Capture the cell that displays the provided text and extract its [X, Y] central coordinate. 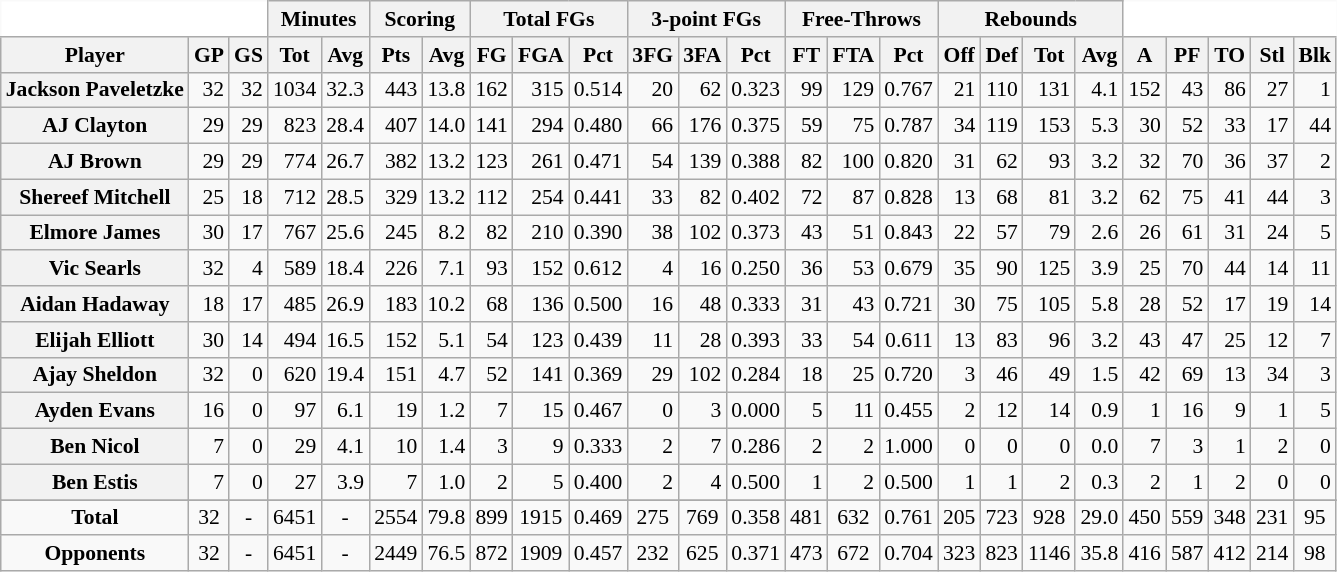
153 [1049, 126]
FTA [854, 55]
210 [541, 233]
10.2 [446, 304]
Ayden Evans [95, 411]
416 [1144, 554]
0.3 [1099, 482]
Elmore James [95, 233]
Elijah Elliott [95, 340]
1.4 [446, 447]
139 [702, 162]
0.393 [756, 340]
Scoring [420, 19]
90 [1002, 269]
Ben Estis [95, 482]
323 [960, 554]
26.7 [345, 162]
315 [541, 90]
0.250 [756, 269]
0.373 [756, 233]
0.767 [908, 90]
Total FGs [548, 19]
1034 [294, 90]
110 [1002, 90]
FT [806, 55]
329 [396, 197]
769 [702, 518]
205 [960, 518]
38 [652, 233]
0.375 [756, 126]
0.469 [598, 518]
20 [652, 90]
83 [1002, 340]
0.480 [598, 126]
559 [1188, 518]
Blk [1314, 55]
0.457 [598, 554]
254 [541, 197]
0.467 [598, 411]
GP [209, 55]
294 [541, 126]
Def [1002, 55]
59 [806, 126]
3FA [702, 55]
13.8 [446, 90]
29.0 [1099, 518]
872 [492, 554]
774 [294, 162]
0.400 [598, 482]
Off [960, 55]
PF [1188, 55]
28.5 [345, 197]
382 [396, 162]
26.9 [345, 304]
712 [294, 197]
35 [960, 269]
231 [1272, 518]
0.679 [908, 269]
5.1 [446, 340]
928 [1049, 518]
5.3 [1099, 126]
61 [1188, 233]
0.843 [908, 233]
0.828 [908, 197]
95 [1314, 518]
98 [1314, 554]
0.000 [756, 411]
28.4 [345, 126]
723 [1002, 518]
51 [854, 233]
105 [1049, 304]
625 [702, 554]
0.704 [908, 554]
Player [95, 55]
2554 [396, 518]
Pts [396, 55]
485 [294, 304]
35.8 [1099, 554]
16.5 [345, 340]
245 [396, 233]
0.761 [908, 518]
129 [854, 90]
2449 [396, 554]
66 [652, 126]
1915 [541, 518]
136 [541, 304]
0.612 [598, 269]
Stl [1272, 55]
100 [854, 162]
0.369 [598, 375]
FGA [541, 55]
0.820 [908, 162]
119 [1002, 126]
99 [806, 90]
0.388 [756, 162]
0.9 [1099, 411]
214 [1272, 554]
87 [854, 197]
0.286 [756, 447]
112 [492, 197]
14.0 [446, 126]
0.721 [908, 304]
47 [1188, 340]
0.471 [598, 162]
37 [1272, 162]
46 [1002, 375]
275 [652, 518]
FG [492, 55]
57 [1002, 233]
42 [1144, 375]
8.2 [446, 233]
1.2 [446, 411]
69 [1188, 375]
0.0 [1099, 447]
1146 [1049, 554]
25.6 [345, 233]
2.6 [1099, 233]
Shereef Mitchell [95, 197]
48 [702, 304]
19.4 [345, 375]
A [1144, 55]
4.7 [446, 375]
473 [806, 554]
Rebounds [1030, 19]
587 [1188, 554]
1.000 [908, 447]
767 [294, 233]
0.611 [908, 340]
348 [1230, 518]
589 [294, 269]
632 [854, 518]
7.1 [446, 269]
407 [396, 126]
Vic Searls [95, 269]
Ben Nicol [95, 447]
21 [960, 90]
0.439 [598, 340]
0.455 [908, 411]
1.5 [1099, 375]
0.720 [908, 375]
Aidan Hadaway [95, 304]
226 [396, 269]
481 [806, 518]
0.514 [598, 90]
0.441 [598, 197]
Minutes [318, 19]
AJ Clayton [95, 126]
72 [806, 197]
0.284 [756, 375]
261 [541, 162]
0.323 [756, 90]
18.4 [345, 269]
TO [1230, 55]
0.390 [598, 233]
32.3 [345, 90]
GS [248, 55]
412 [1230, 554]
0.371 [756, 554]
620 [294, 375]
232 [652, 554]
Total [95, 518]
443 [396, 90]
899 [492, 518]
15 [541, 411]
672 [854, 554]
6.1 [345, 411]
24 [1272, 233]
0.358 [756, 518]
176 [702, 126]
79 [1049, 233]
125 [1049, 269]
49 [1049, 375]
3-point FGs [706, 19]
96 [1049, 340]
183 [396, 304]
81 [1049, 197]
Free-Throws [862, 19]
79.8 [446, 518]
494 [294, 340]
151 [396, 375]
53 [854, 269]
86 [1230, 90]
97 [294, 411]
10 [396, 447]
Ajay Sheldon [95, 375]
162 [492, 90]
26 [1144, 233]
76.5 [446, 554]
0.402 [756, 197]
41 [1230, 197]
1.0 [446, 482]
22 [960, 233]
450 [1144, 518]
3FG [652, 55]
0.787 [908, 126]
AJ Brown [95, 162]
Opponents [95, 554]
Jackson Paveletzke [95, 90]
5.8 [1099, 304]
131 [1049, 90]
1909 [541, 554]
